Output the (x, y) coordinate of the center of the cell containing the given text.  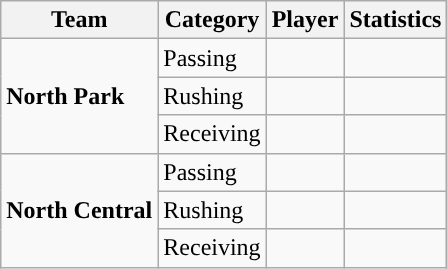
North Park (80, 96)
Category (212, 20)
Player (305, 20)
North Central (80, 210)
Statistics (396, 20)
Team (80, 20)
